Capture the cell that displays the provided text and extract its (X, Y) central coordinate. 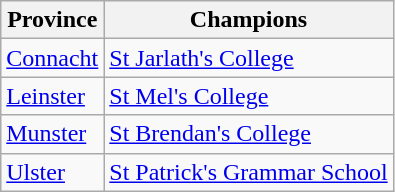
Leinster (52, 96)
Connacht (52, 58)
Champions (248, 20)
St Jarlath's College (248, 58)
St Brendan's College (248, 134)
St Mel's College (248, 96)
Munster (52, 134)
Ulster (52, 172)
Province (52, 20)
St Patrick's Grammar School (248, 172)
